Determine the [x, y] coordinate at the center of the cell enclosing the given text.  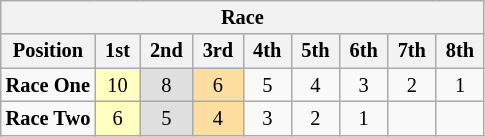
4th [267, 51]
1st [118, 51]
8 [166, 85]
2nd [166, 51]
5th [315, 51]
10 [118, 85]
Race Two [48, 118]
Race One [48, 85]
3rd [218, 51]
7th [412, 51]
Position [48, 51]
8th [460, 51]
6th [364, 51]
Race [242, 17]
